Return [X, Y] of the center of cell containing provided text 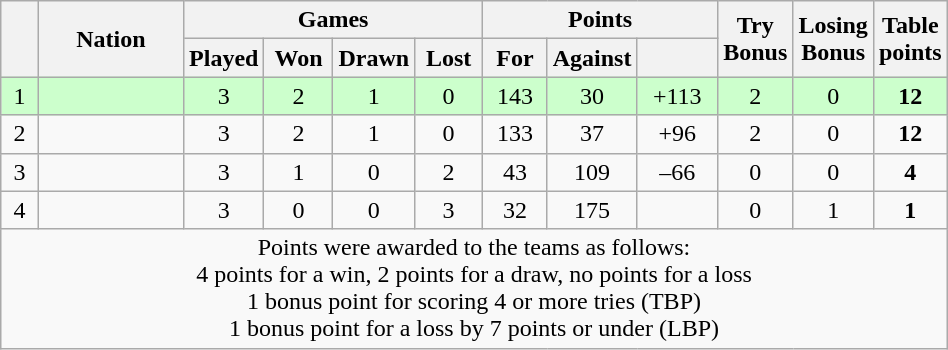
LosingBonus [833, 39]
–66 [678, 172]
43 [516, 172]
37 [592, 134]
30 [592, 96]
For [516, 58]
32 [516, 210]
Lost [449, 58]
Games [334, 20]
Drawn [374, 58]
Won [298, 58]
133 [516, 134]
109 [592, 172]
Played [224, 58]
143 [516, 96]
TryBonus [756, 39]
+96 [678, 134]
+113 [678, 96]
Tablepoints [910, 39]
Points [600, 20]
175 [592, 210]
Against [592, 58]
Nation [110, 39]
